Return the (X, Y) coordinate for the center point of the cell that contains the specified text.  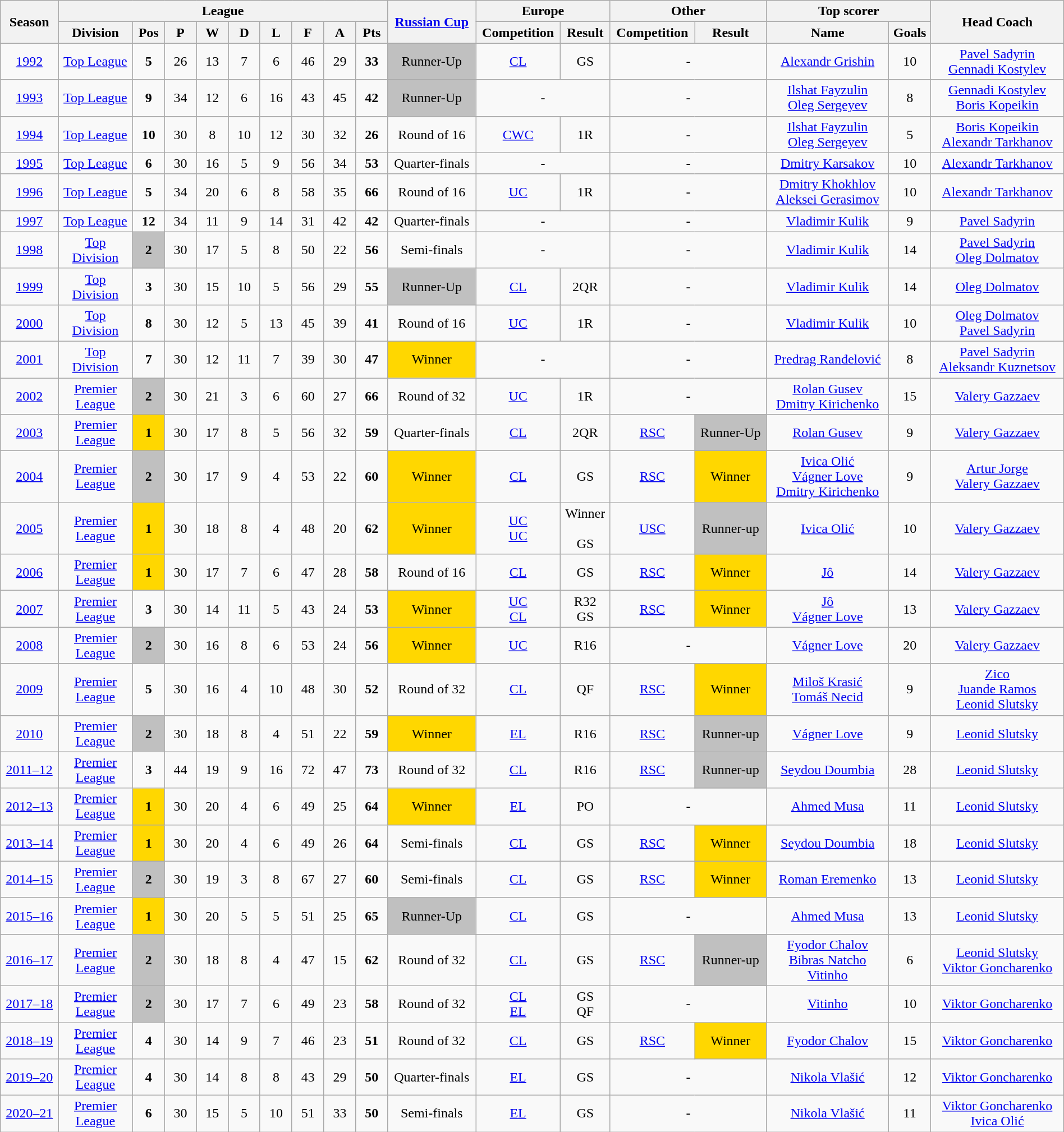
31 (308, 221)
Name (828, 33)
Predrag Ranđelović (828, 359)
Oleg Dolmatov (997, 286)
UC CL (518, 609)
Jô (828, 572)
CL EL (518, 1004)
Roman Eremenko (828, 880)
Dmitry Karsakov (828, 163)
Gennadi Kostylev Boris Kopeikin (997, 98)
Top scorer (849, 11)
Artur Jorge Valery Gazzaev (997, 477)
L (276, 33)
Europe (543, 11)
Alexandr Grishin (828, 62)
Pos (148, 33)
2018–19 (29, 1040)
2003 (29, 433)
PO (585, 807)
D (245, 33)
Dmitry Khokhlov Aleksei Gerasimov (828, 192)
2005 (29, 528)
Leonid Slutsky Viktor Goncharenko (997, 960)
2001 (29, 359)
1999 (29, 286)
Oleg Dolmatov Pavel Sadyrin (997, 323)
Season (29, 22)
1993 (29, 98)
League (223, 11)
35 (340, 192)
2009 (29, 689)
GS QF (585, 1004)
P (181, 33)
Rolan Gusev (828, 433)
73 (372, 770)
Rolan Gusev Dmitry Kirichenko (828, 396)
2006 (29, 572)
Pavel Sadyrin Aleksandr Kuznetsov (997, 359)
Pts (372, 33)
Jô Vágner Love (828, 609)
Pavel Sadyrin (997, 221)
QF (585, 689)
2017–18 (29, 1004)
Zico Juande Ramos Leonid Slutsky (997, 689)
2014–15 (29, 880)
USC (652, 528)
2011–12 (29, 770)
UC UC (518, 528)
W (212, 33)
1992 (29, 62)
Division (95, 33)
Winner GS (585, 528)
1995 (29, 163)
Vitinho (828, 1004)
2002 (29, 396)
2008 (29, 645)
72 (308, 770)
2015–16 (29, 915)
CWC (518, 135)
Russian Cup (432, 22)
44 (181, 770)
1994 (29, 135)
Miloš Krasić Tomáš Necid (828, 689)
2013–14 (29, 843)
Head Coach (997, 22)
Pavel Sadyrin Gennadi Kostylev (997, 62)
Fyodor Chalov (828, 1040)
Boris Kopeikin Alexandr Tarkhanov (997, 135)
1998 (29, 250)
21 (212, 396)
2010 (29, 734)
55 (372, 286)
2004 (29, 477)
Ivica Olić Vágner Love Dmitry Kirichenko (828, 477)
Viktor Goncharenko Ivica Olić (997, 1114)
2016–17 (29, 960)
1997 (29, 221)
R32 GS (585, 609)
52 (372, 689)
2019–20 (29, 1077)
2020–21 (29, 1114)
Pavel Sadyrin Oleg Dolmatov (997, 250)
Goals (909, 33)
A (340, 33)
41 (372, 323)
Other (688, 11)
Fyodor Chalov Bibras Natcho Vitinho (828, 960)
F (308, 33)
2000 (29, 323)
2012–13 (29, 807)
Ivica Olić (828, 528)
67 (308, 880)
1996 (29, 192)
2007 (29, 609)
65 (372, 915)
